Scan for the cell matching the given text and deliver its (X, Y) coordinate at center. 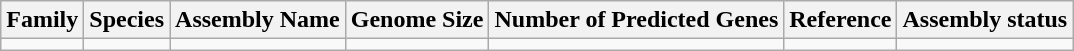
Assembly Name (258, 20)
Species (127, 20)
Family (42, 20)
Genome Size (417, 20)
Number of Predicted Genes (636, 20)
Assembly status (985, 20)
Reference (840, 20)
